Locate the cell with the specified text and output its (x, y) center coordinate. 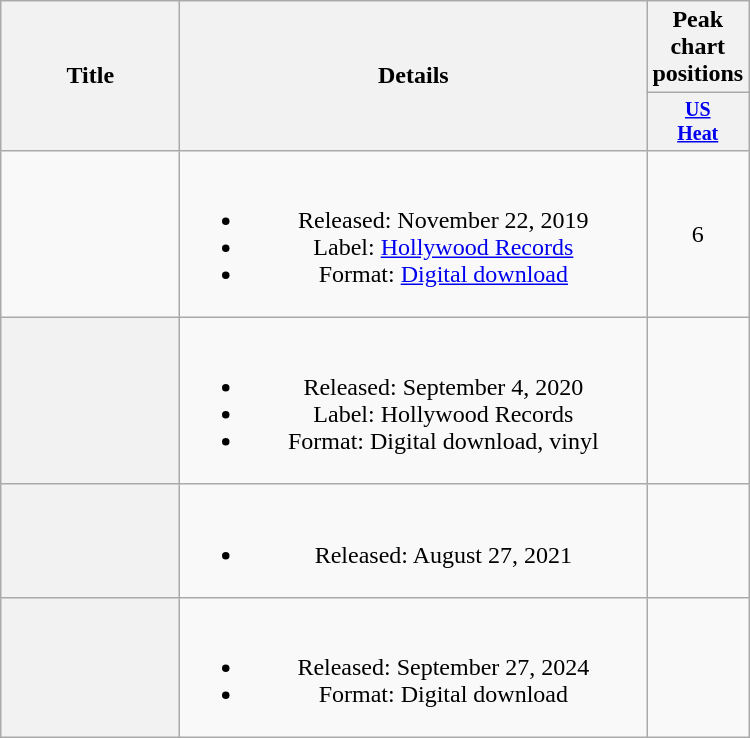
Released: November 22, 2019Label: Hollywood RecordsFormat: Digital download (414, 234)
Title (90, 76)
Released: August 27, 2021 (414, 540)
US Heat (698, 122)
6 (698, 234)
Released: September 27, 2024Format: Digital download (414, 667)
Details (414, 76)
Released: September 4, 2020Label: Hollywood RecordsFormat: Digital download, vinyl (414, 400)
Peak chart positions (698, 47)
